Determine the (x, y) coordinate at the center of the cell enclosing the given text.  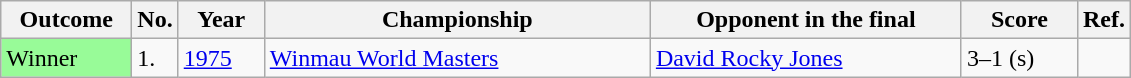
Ref. (1104, 20)
Winmau World Masters (457, 58)
Year (221, 20)
Score (1019, 20)
1. (155, 58)
Championship (457, 20)
1975 (221, 58)
Winner (66, 58)
Outcome (66, 20)
David Rocky Jones (806, 58)
No. (155, 20)
Opponent in the final (806, 20)
3–1 (s) (1019, 58)
